Detect which cell encompasses the target text, then output its (X, Y) center coordinate. 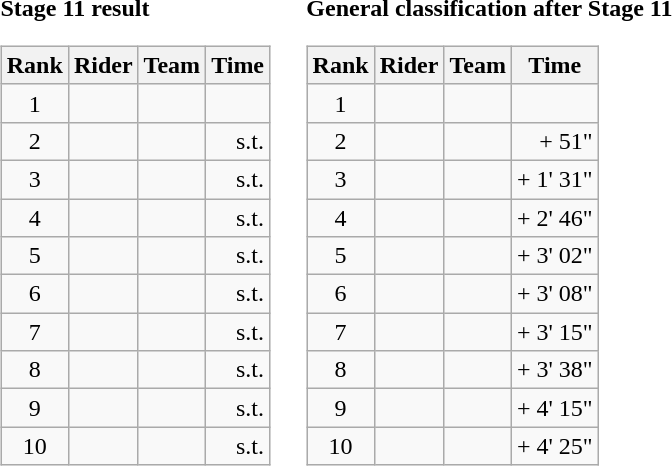
+ 1' 31" (554, 179)
+ 3' 08" (554, 294)
+ 51" (554, 141)
+ 2' 46" (554, 217)
+ 4' 15" (554, 408)
+ 3' 02" (554, 256)
+ 3' 38" (554, 370)
+ 3' 15" (554, 332)
+ 4' 25" (554, 446)
